Capture the cell that displays the provided text and extract its [x, y] central coordinate. 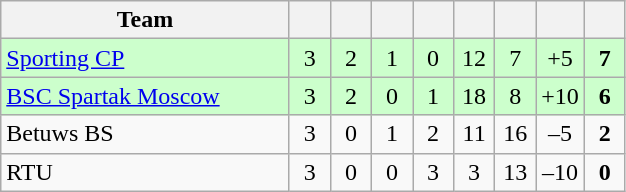
Betuws BS [146, 134]
+10 [560, 96]
Sporting CP [146, 58]
BSC Spartak Moscow [146, 96]
18 [474, 96]
12 [474, 58]
11 [474, 134]
RTU [146, 172]
Team [146, 20]
+5 [560, 58]
8 [516, 96]
16 [516, 134]
6 [604, 96]
–10 [560, 172]
–5 [560, 134]
13 [516, 172]
